Return (X, Y) of the center of cell containing provided text 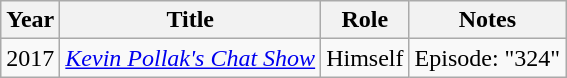
Himself (365, 58)
Notes (488, 20)
2017 (30, 58)
Kevin Pollak's Chat Show (190, 58)
Year (30, 20)
Title (190, 20)
Role (365, 20)
Episode: "324" (488, 58)
